Return the [x, y] coordinate for the center point of the cell that contains the specified text.  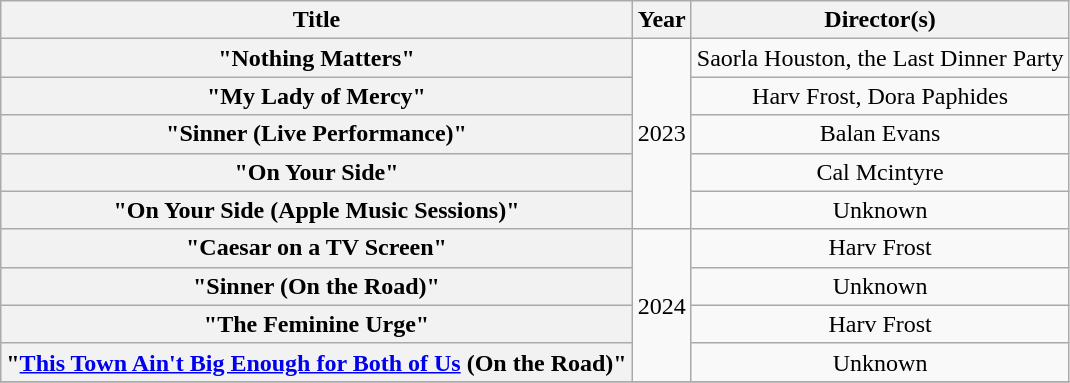
"On Your Side" [316, 172]
"On Your Side (Apple Music Sessions)" [316, 210]
"Sinner (Live Performance)" [316, 134]
2024 [662, 305]
"Nothing Matters" [316, 58]
Year [662, 20]
"My Lady of Mercy" [316, 96]
Title [316, 20]
Cal Mcintyre [880, 172]
"The Feminine Urge" [316, 324]
Saorla Houston, the Last Dinner Party [880, 58]
"Sinner (On the Road)" [316, 286]
Director(s) [880, 20]
"Caesar on a TV Screen" [316, 248]
Harv Frost, Dora Paphides [880, 96]
2023 [662, 134]
"This Town Ain't Big Enough for Both of Us (On the Road)" [316, 362]
Balan Evans [880, 134]
